Locate the cell with the specified text and output its (X, Y) center coordinate. 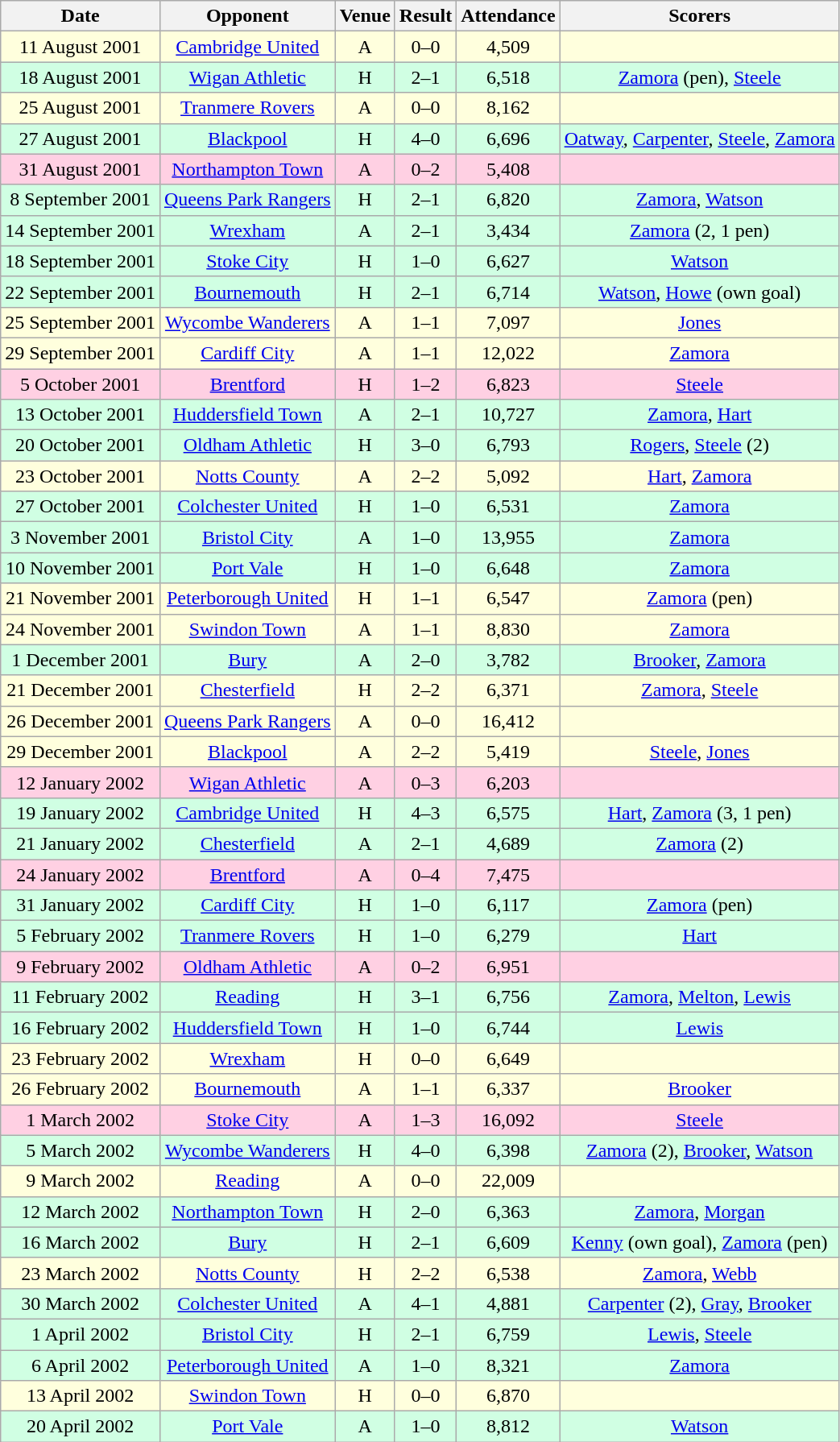
14 September 2001 (81, 230)
6,363 (508, 1212)
Carpenter (2), Gray, Brooker (699, 1303)
Zamora, Webb (699, 1273)
8,162 (508, 108)
Zamora (pen), Steele (699, 77)
6,648 (508, 568)
Lewis, Steele (699, 1334)
1–3 (425, 1120)
Zamora, Watson (699, 200)
Zamora (2, 1 pen) (699, 230)
6,575 (508, 813)
Venue (365, 16)
Zamora, Hart (699, 415)
Date (81, 16)
6,337 (508, 1089)
22,009 (508, 1181)
Oatway, Carpenter, Steele, Zamora (699, 139)
10 November 2001 (81, 568)
12,022 (508, 353)
6,793 (508, 445)
16,412 (508, 721)
6,756 (508, 997)
23 October 2001 (81, 476)
6,518 (508, 77)
7,097 (508, 322)
Zamora, Morgan (699, 1212)
1 December 2001 (81, 660)
6,538 (508, 1273)
3–0 (425, 445)
31 January 2002 (81, 905)
21 November 2001 (81, 599)
4,689 (508, 843)
1–2 (425, 384)
6,371 (508, 690)
Zamora (2) (699, 843)
12 March 2002 (81, 1212)
8,812 (508, 1427)
5 October 2001 (81, 384)
8 September 2001 (81, 200)
24 January 2002 (81, 874)
6,714 (508, 292)
3,782 (508, 660)
Brooker (699, 1089)
21 January 2002 (81, 843)
18 August 2001 (81, 77)
29 December 2001 (81, 752)
26 December 2001 (81, 721)
6,609 (508, 1242)
5,092 (508, 476)
11 August 2001 (81, 47)
6,203 (508, 782)
1 March 2002 (81, 1120)
5 March 2002 (81, 1150)
22 September 2001 (81, 292)
Result (425, 16)
18 September 2001 (81, 261)
21 December 2001 (81, 690)
6,759 (508, 1334)
6,696 (508, 139)
6,870 (508, 1396)
Attendance (508, 16)
13 April 2002 (81, 1396)
6,547 (508, 599)
27 August 2001 (81, 139)
6,744 (508, 1028)
Zamora (2), Brooker, Watson (699, 1150)
5 February 2002 (81, 936)
27 October 2001 (81, 507)
Brooker, Zamora (699, 660)
6,117 (508, 905)
12 January 2002 (81, 782)
5,419 (508, 752)
Steele, Jones (699, 752)
4–1 (425, 1303)
30 March 2002 (81, 1303)
Hart (699, 936)
Watson, Howe (own goal) (699, 292)
6,820 (508, 200)
3–1 (425, 997)
6 April 2002 (81, 1365)
Hart, Zamora (3, 1 pen) (699, 813)
4–3 (425, 813)
7,475 (508, 874)
11 February 2002 (81, 997)
Zamora, Steele (699, 690)
Kenny (own goal), Zamora (pen) (699, 1242)
1 April 2002 (81, 1334)
16 March 2002 (81, 1242)
Jones (699, 322)
6,398 (508, 1150)
16,092 (508, 1120)
23 February 2002 (81, 1059)
Rogers, Steele (2) (699, 445)
0–3 (425, 782)
6,279 (508, 936)
29 September 2001 (81, 353)
8,830 (508, 629)
9 February 2002 (81, 967)
5,408 (508, 169)
10,727 (508, 415)
6,823 (508, 384)
Opponent (247, 16)
13 October 2001 (81, 415)
13,955 (508, 537)
3 November 2001 (81, 537)
19 January 2002 (81, 813)
Zamora, Melton, Lewis (699, 997)
26 February 2002 (81, 1089)
24 November 2001 (81, 629)
9 March 2002 (81, 1181)
Lewis (699, 1028)
6,627 (508, 261)
25 August 2001 (81, 108)
4,881 (508, 1303)
Hart, Zamora (699, 476)
4,509 (508, 47)
Scorers (699, 16)
16 February 2002 (81, 1028)
6,649 (508, 1059)
0–4 (425, 874)
23 March 2002 (81, 1273)
6,951 (508, 967)
25 September 2001 (81, 322)
6,531 (508, 507)
20 April 2002 (81, 1427)
3,434 (508, 230)
8,321 (508, 1365)
31 August 2001 (81, 169)
20 October 2001 (81, 445)
